Determine the (x, y) coordinate at the center of the cell enclosing the given text.  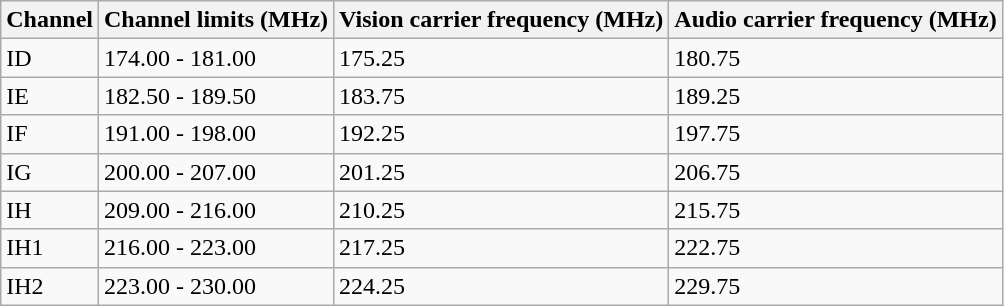
183.75 (502, 96)
197.75 (836, 134)
ID (50, 58)
IG (50, 172)
IH2 (50, 286)
182.50 - 189.50 (216, 96)
175.25 (502, 58)
217.25 (502, 248)
189.25 (836, 96)
180.75 (836, 58)
174.00 - 181.00 (216, 58)
192.25 (502, 134)
Channel (50, 20)
215.75 (836, 210)
191.00 - 198.00 (216, 134)
200.00 - 207.00 (216, 172)
Vision carrier frequency (MHz) (502, 20)
210.25 (502, 210)
IH (50, 210)
Audio carrier frequency (MHz) (836, 20)
IE (50, 96)
224.25 (502, 286)
216.00 - 223.00 (216, 248)
IH1 (50, 248)
Channel limits (MHz) (216, 20)
209.00 - 216.00 (216, 210)
201.25 (502, 172)
223.00 - 230.00 (216, 286)
229.75 (836, 286)
222.75 (836, 248)
IF (50, 134)
206.75 (836, 172)
